Detect which cell encompasses the target text, then output its (x, y) center coordinate. 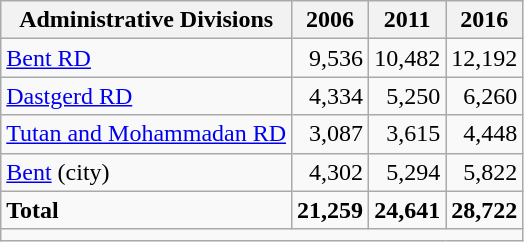
2011 (408, 20)
Tutan and Mohammadan RD (146, 134)
28,722 (484, 210)
21,259 (330, 210)
3,615 (408, 134)
4,334 (330, 96)
2006 (330, 20)
Total (146, 210)
24,641 (408, 210)
3,087 (330, 134)
2016 (484, 20)
5,822 (484, 172)
5,250 (408, 96)
9,536 (330, 58)
4,448 (484, 134)
12,192 (484, 58)
Bent RD (146, 58)
4,302 (330, 172)
Bent (city) (146, 172)
5,294 (408, 172)
10,482 (408, 58)
Administrative Divisions (146, 20)
6,260 (484, 96)
Dastgerd RD (146, 96)
